Extract the (X, Y) coordinate from the center of the cell holding the provided text.  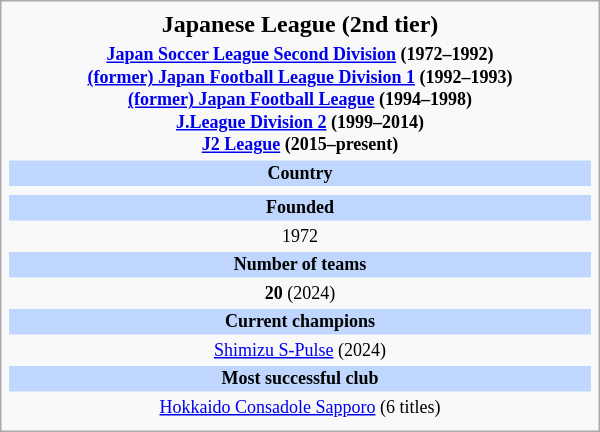
20 (2024) (300, 294)
Number of teams (300, 265)
Most successful club (300, 379)
Japanese League (2nd tier) (300, 24)
Shimizu S-Pulse (2024) (300, 351)
Current champions (300, 322)
Hokkaido Consadole Sapporo (6 titles) (300, 408)
Founded (300, 208)
1972 (300, 237)
Country (300, 174)
